Output the (X, Y) coordinate of the center of the cell containing the given text.  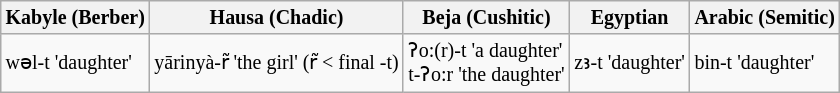
bin-t 'daughter' (765, 64)
Kabyle (Berber) (76, 18)
zꜣ-t 'daughter' (629, 64)
ʔo:(r)-t 'a daughter' t-ʔo:r 'the daughter' (486, 64)
yārinyà-r̃ 'the girl' (r̃ < final -t) (277, 64)
Beja (Cushitic) (486, 18)
wəl-t 'daughter' (76, 64)
Hausa (Chadic) (277, 18)
Egyptian (629, 18)
Arabic (Semitic) (765, 18)
